Pinpoint the cell where the given text exists, returning its (X, Y) midpoint coordinate. 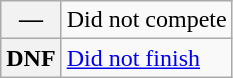
— (31, 20)
Did not compete (146, 20)
Did not finish (146, 58)
DNF (31, 58)
